Capture the cell that displays the provided text and extract its (X, Y) central coordinate. 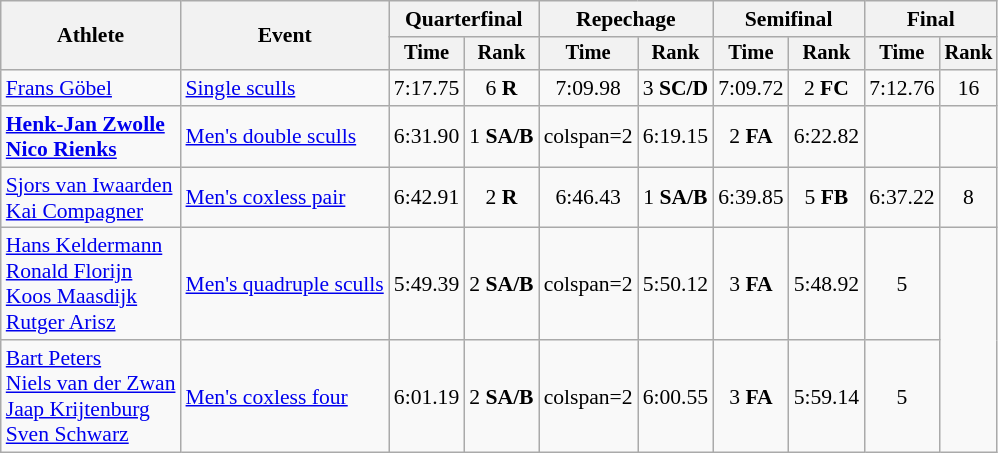
6:19.15 (676, 136)
Final (930, 19)
6 R (501, 88)
6:01.19 (426, 396)
Single sculls (285, 88)
Men's coxless pair (285, 198)
8 (969, 198)
Bart PetersNiels van der ZwanJaap KrijtenburgSven Schwarz (91, 396)
5:49.39 (426, 284)
7:12.76 (902, 88)
6:22.82 (826, 136)
Athlete (91, 36)
5 FB (826, 198)
Men's coxless four (285, 396)
16 (969, 88)
Hans KeldermannRonald FlorijnKoos MaasdijkRutger Arisz (91, 284)
Sjors van IwaardenKai Compagner (91, 198)
6:00.55 (676, 396)
7:17.75 (426, 88)
Semifinal (788, 19)
Men's double sculls (285, 136)
3 SC/D (676, 88)
6:31.90 (426, 136)
2 R (501, 198)
Henk-Jan ZwolleNico Rienks (91, 136)
Quarterfinal (464, 19)
7:09.72 (750, 88)
6:37.22 (902, 198)
Men's quadruple sculls (285, 284)
2 FC (826, 88)
Frans Göbel (91, 88)
2 FA (750, 136)
7:09.98 (588, 88)
6:39.85 (750, 198)
6:42.91 (426, 198)
5:59.14 (826, 396)
Event (285, 36)
Repechage (626, 19)
5:48.92 (826, 284)
5:50.12 (676, 284)
6:46.43 (588, 198)
